Scan for the cell matching the given text and deliver its [X, Y] coordinate at center. 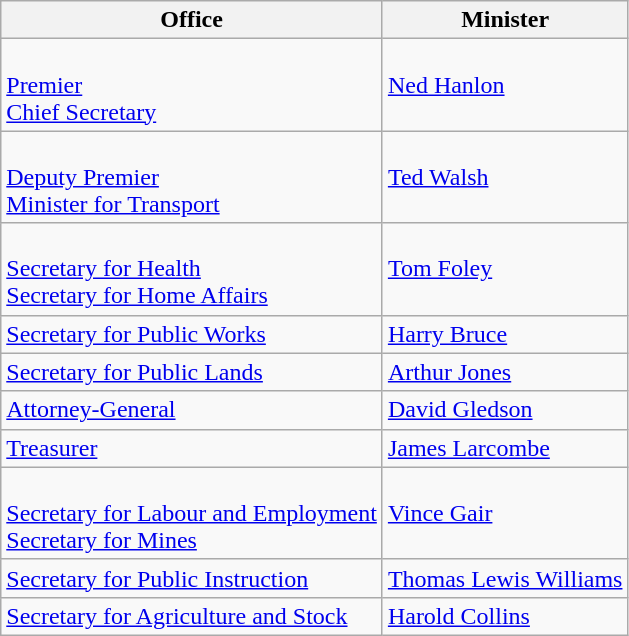
Vince Gair [505, 513]
Treasurer [192, 448]
Ned Hanlon [505, 85]
Attorney-General [192, 410]
Secretary for Public Lands [192, 372]
Thomas Lewis Williams [505, 578]
Premier Chief Secretary [192, 85]
Tom Foley [505, 269]
Office [192, 20]
Arthur Jones [505, 372]
Minister [505, 20]
Secretary for Public Instruction [192, 578]
Secretary for Public Works [192, 334]
David Gledson [505, 410]
Harry Bruce [505, 334]
Deputy Premier Minister for Transport [192, 177]
Secretary for Health Secretary for Home Affairs [192, 269]
Harold Collins [505, 616]
Secretary for Labour and Employment Secretary for Mines [192, 513]
Secretary for Agriculture and Stock [192, 616]
James Larcombe [505, 448]
Ted Walsh [505, 177]
